Pinpoint the cell where the given text exists, returning its [x, y] midpoint coordinate. 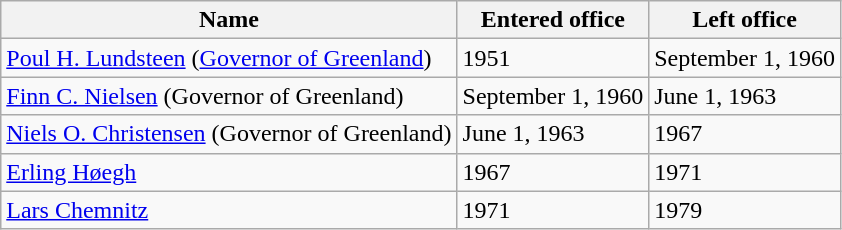
Lars Chemnitz [229, 210]
Niels O. Christensen (Governor of Greenland) [229, 134]
Erling Høegh [229, 172]
Left office [745, 20]
Finn C. Nielsen (Governor of Greenland) [229, 96]
Entered office [553, 20]
Poul H. Lundsteen (Governor of Greenland) [229, 58]
1951 [553, 58]
Name [229, 20]
1979 [745, 210]
